Pinpoint the cell where the given text exists, returning its [X, Y] midpoint coordinate. 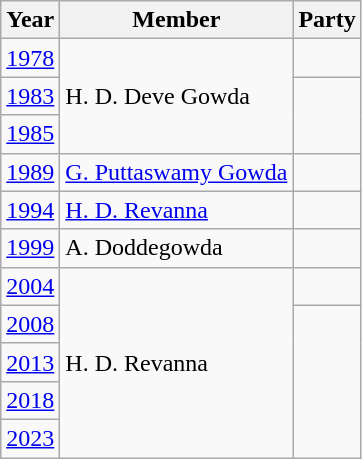
Year [30, 20]
H. D. Deve Gowda [176, 96]
A. Doddegowda [176, 248]
2008 [30, 324]
2018 [30, 400]
Member [176, 20]
2013 [30, 362]
1994 [30, 210]
2023 [30, 438]
Party [327, 20]
1999 [30, 248]
G. Puttaswamy Gowda [176, 172]
1985 [30, 134]
2004 [30, 286]
1978 [30, 58]
1983 [30, 96]
1989 [30, 172]
